From the cell containing the given text, extract its center point as (X, Y) coordinate. 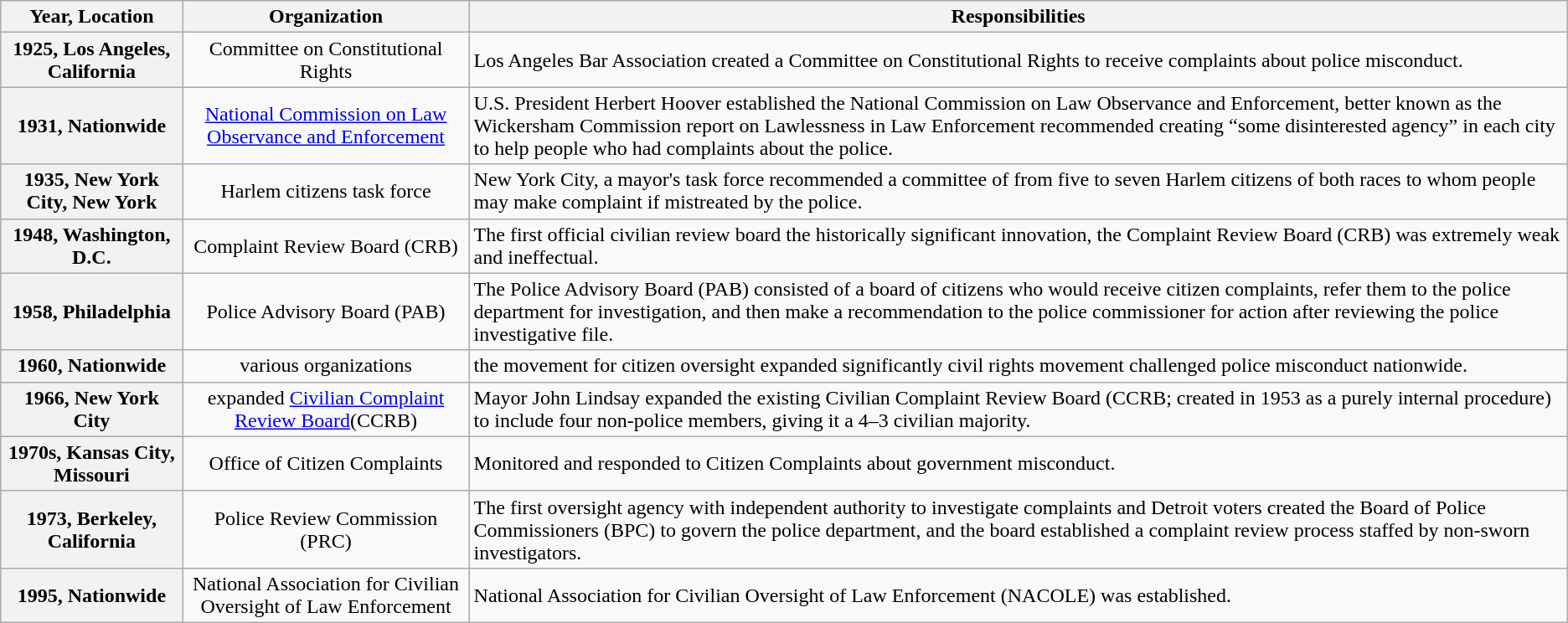
Harlem citizens task force (326, 191)
Los Angeles Bar Association created a Committee on Constitutional Rights to receive complaints about police misconduct. (1019, 60)
Year, Location (92, 17)
1925, Los Angeles, California (92, 60)
National Commission on Law Observance and Enforcement (326, 126)
1970s, Kansas City, Missouri (92, 464)
1995, Nationwide (92, 595)
1966, New York City (92, 409)
Police Review Commission (PRC) (326, 529)
1931, Nationwide (92, 126)
1948, Washington, D.C. (92, 246)
Complaint Review Board (CRB) (326, 246)
1935, New York City, New York (92, 191)
1958, Philadelphia (92, 311)
1960, Nationwide (92, 366)
1973, Berkeley, California (92, 529)
National Association for Civilian Oversight of Law Enforcement (NACOLE) was established. (1019, 595)
Monitored and responded to Citizen Complaints about government misconduct. (1019, 464)
the movement for citizen oversight expanded significantly civil rights movement challenged police misconduct nationwide. (1019, 366)
Organization (326, 17)
expanded Civilian Complaint Review Board(CCRB) (326, 409)
Office of Citizen Complaints (326, 464)
Responsibilities (1019, 17)
various organizations (326, 366)
Police Advisory Board (PAB) (326, 311)
National Association for Civilian Oversight of Law Enforcement (326, 595)
Committee on Constitutional Rights (326, 60)
